Extract the [X, Y] coordinate from the center of the cell holding the provided text.  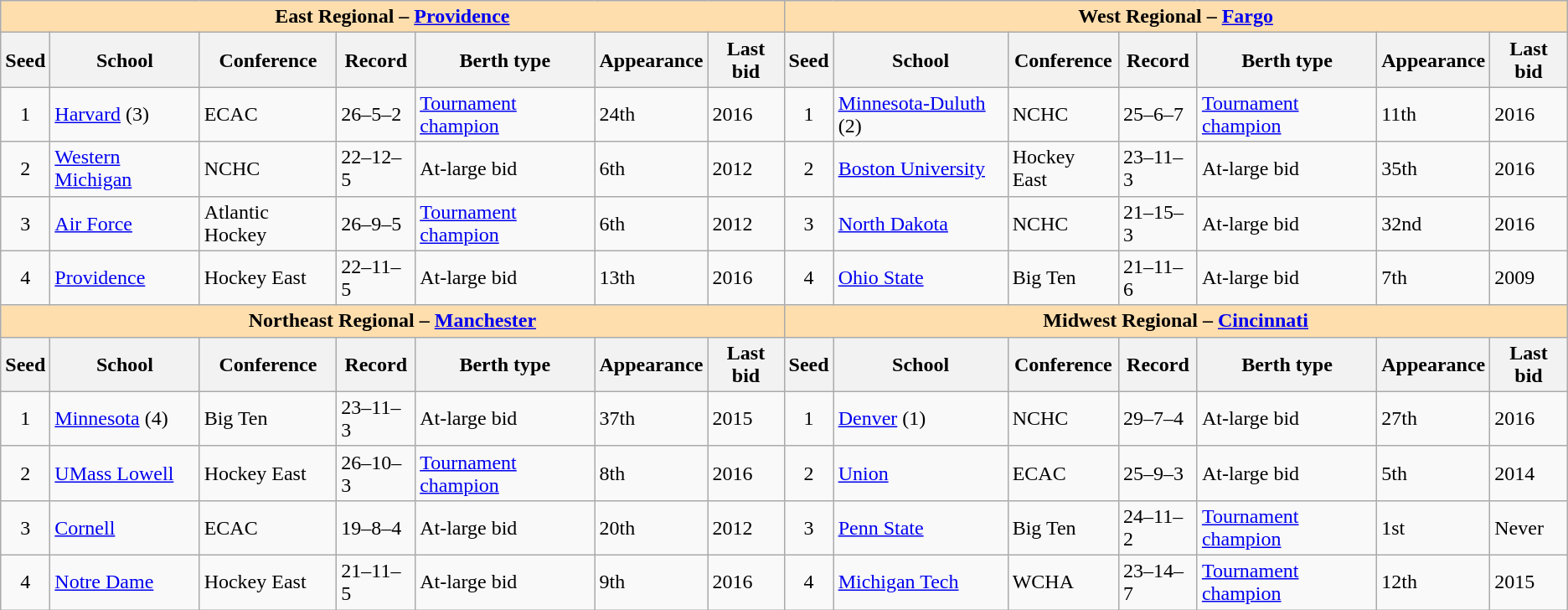
Minnesota-Duluth (2) [921, 114]
21–11–5 [376, 582]
Atlantic Hockey [268, 223]
29–7–4 [1158, 419]
24–11–2 [1158, 528]
Midwest Regional – Cincinnati [1176, 321]
13th [652, 278]
Western Michigan [125, 169]
25–9–3 [1158, 473]
23–14–7 [1158, 582]
2014 [1529, 473]
1st [1434, 528]
Northeast Regional – Manchester [392, 321]
22–11–5 [376, 278]
37th [652, 419]
21–11–6 [1158, 278]
27th [1434, 419]
21–15–3 [1158, 223]
19–8–4 [376, 528]
32nd [1434, 223]
Air Force [125, 223]
7th [1434, 278]
West Regional – Fargo [1176, 17]
East Regional – Providence [392, 17]
Harvard (3) [125, 114]
22–12–5 [376, 169]
North Dakota [921, 223]
Denver (1) [921, 419]
2009 [1529, 278]
12th [1434, 582]
9th [652, 582]
24th [652, 114]
20th [652, 528]
Cornell [125, 528]
26–10–3 [376, 473]
Notre Dame [125, 582]
Union [921, 473]
35th [1434, 169]
26–5–2 [376, 114]
Ohio State [921, 278]
WCHA [1063, 582]
5th [1434, 473]
UMass Lowell [125, 473]
25–6–7 [1158, 114]
Michigan Tech [921, 582]
8th [652, 473]
Never [1529, 528]
Providence [125, 278]
Minnesota (4) [125, 419]
Penn State [921, 528]
11th [1434, 114]
Boston University [921, 169]
26–9–5 [376, 223]
